Extract the (x, y) coordinate from the center of the cell holding the provided text.  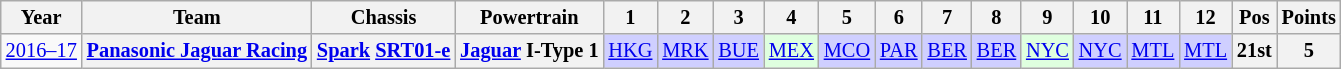
7 (946, 17)
2016–17 (42, 51)
2 (685, 17)
4 (792, 17)
8 (996, 17)
21st (1254, 51)
Jaguar I-Type 1 (529, 51)
MEX (792, 51)
BUE (738, 51)
Powertrain (529, 17)
HKG (630, 51)
3 (738, 17)
MCO (847, 51)
Pos (1254, 17)
12 (1206, 17)
Points (1309, 17)
PAR (898, 51)
10 (1100, 17)
Panasonic Jaguar Racing (197, 51)
Chassis (384, 17)
Year (42, 17)
6 (898, 17)
1 (630, 17)
9 (1048, 17)
Spark SRT01-e (384, 51)
11 (1152, 17)
MRK (685, 51)
Team (197, 17)
